Identify which cell holds the provided text, then report its (X, Y) central coordinate. 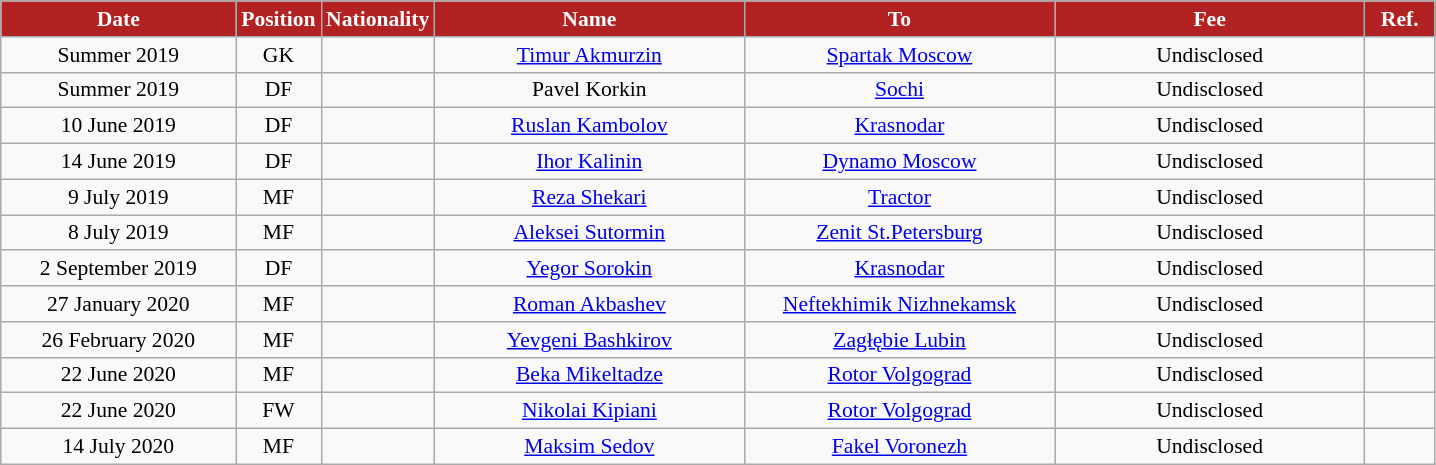
8 July 2019 (118, 233)
Sochi (899, 90)
Nationality (378, 19)
Yevgeni Bashkirov (589, 340)
Aleksei Sutormin (589, 233)
10 June 2019 (118, 126)
FW (278, 411)
Ihor Kalinin (589, 162)
Reza Shekari (589, 197)
27 January 2020 (118, 304)
Date (118, 19)
Nikolai Kipiani (589, 411)
26 February 2020 (118, 340)
2 September 2019 (118, 269)
Tractor (899, 197)
Beka Mikeltadze (589, 375)
Zenit St.Petersburg (899, 233)
Fee (1210, 19)
Neftekhimik Nizhnekamsk (899, 304)
GK (278, 55)
14 June 2019 (118, 162)
Maksim Sedov (589, 447)
Pavel Korkin (589, 90)
Yegor Sorokin (589, 269)
14 July 2020 (118, 447)
Timur Akmurzin (589, 55)
Dynamo Moscow (899, 162)
Roman Akbashev (589, 304)
Spartak Moscow (899, 55)
To (899, 19)
Ruslan Kambolov (589, 126)
9 July 2019 (118, 197)
Name (589, 19)
Ref. (1400, 19)
Position (278, 19)
Fakel Voronezh (899, 447)
Zagłębie Lubin (899, 340)
